Output the [X, Y] coordinate of the center of the cell containing the given text.  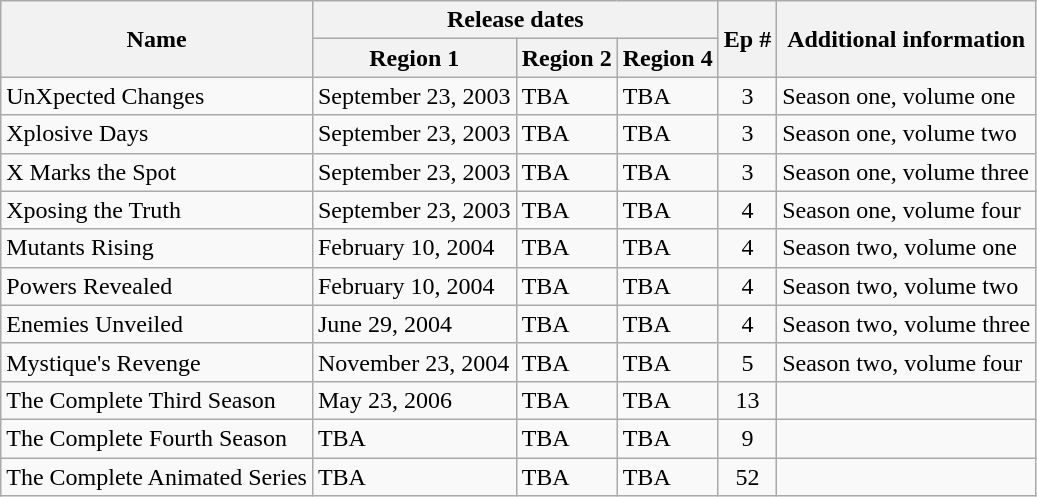
Powers Revealed [157, 286]
Season two, volume one [906, 248]
Xposing the Truth [157, 210]
9 [747, 438]
X Marks the Spot [157, 172]
Mutants Rising [157, 248]
The Complete Animated Series [157, 477]
November 23, 2004 [414, 362]
Season one, volume two [906, 134]
Season two, volume three [906, 324]
Enemies Unveiled [157, 324]
Mystique's Revenge [157, 362]
Ep # [747, 39]
Region 2 [566, 58]
June 29, 2004 [414, 324]
Season one, volume four [906, 210]
Season one, volume one [906, 96]
Region 1 [414, 58]
Season two, volume four [906, 362]
The Complete Third Season [157, 400]
Region 4 [668, 58]
UnXpected Changes [157, 96]
Additional information [906, 39]
Name [157, 39]
The Complete Fourth Season [157, 438]
May 23, 2006 [414, 400]
13 [747, 400]
52 [747, 477]
Release dates [515, 20]
Season two, volume two [906, 286]
5 [747, 362]
Season one, volume three [906, 172]
Xplosive Days [157, 134]
